Find where the given text appears and provide that cell's center as (X, Y) coordinate. 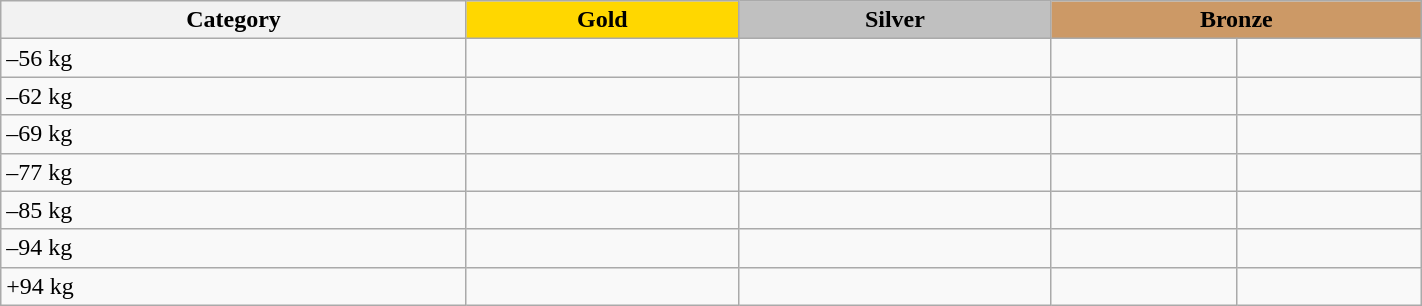
–85 kg (234, 210)
Gold (602, 20)
–94 kg (234, 248)
–62 kg (234, 96)
Bronze (1236, 20)
–56 kg (234, 58)
–77 kg (234, 172)
+94 kg (234, 286)
Silver (894, 20)
Category (234, 20)
–69 kg (234, 134)
